For the text-containing cell, return its midpoint in (x, y) coordinate format. 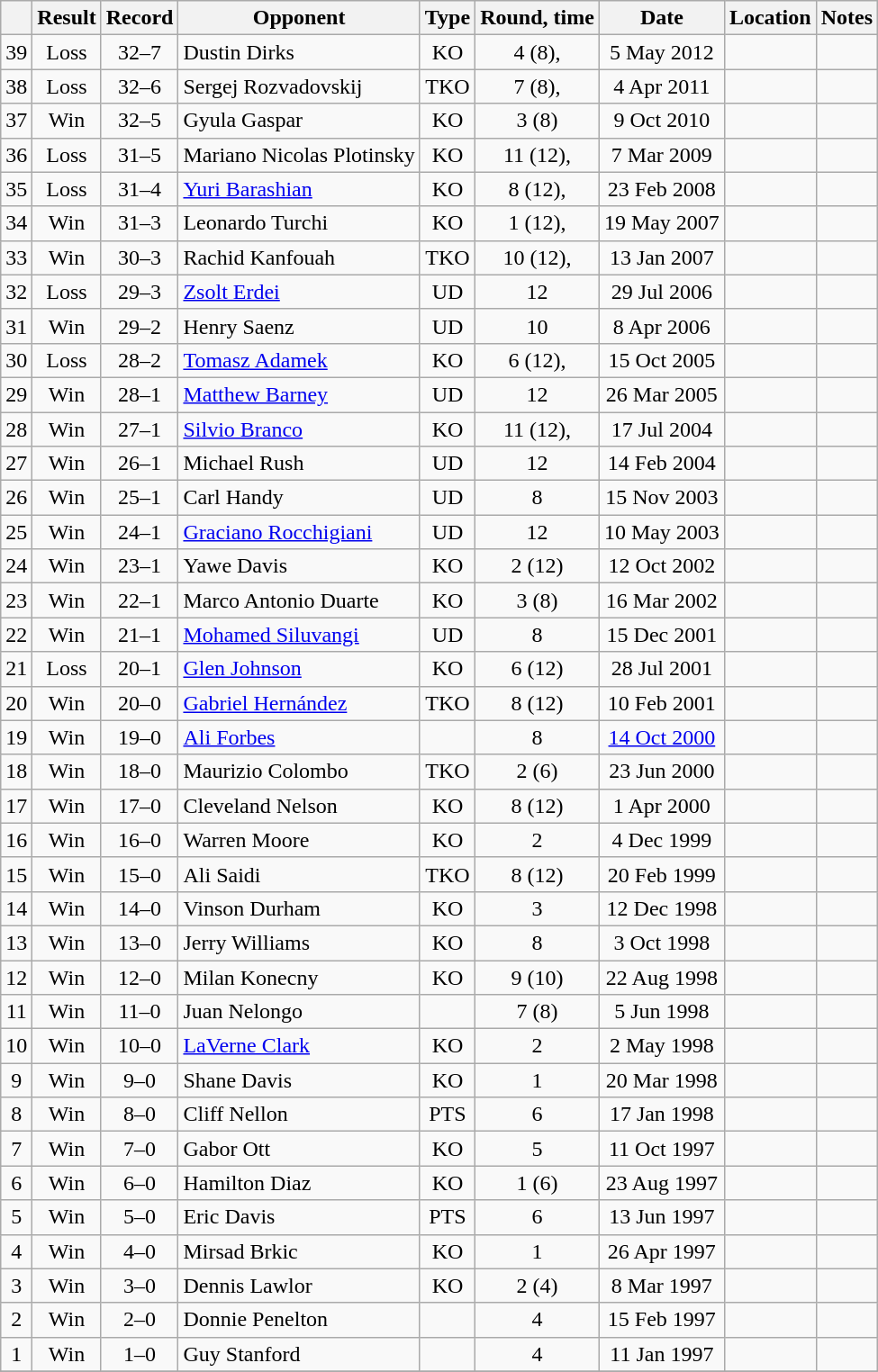
2 (4) (538, 1286)
32–5 (140, 121)
12 Dec 1998 (661, 908)
36 (16, 155)
29–2 (140, 326)
13 (16, 943)
Location (770, 18)
29–3 (140, 292)
10 Feb 2001 (661, 703)
14 Feb 2004 (661, 464)
10 (12), (538, 257)
21 (16, 669)
26 Mar 2005 (661, 394)
14 Oct 2000 (661, 737)
35 (16, 189)
17 Jul 2004 (661, 429)
16–0 (140, 840)
7–0 (140, 1149)
Silvio Branco (299, 429)
27–1 (140, 429)
26 (16, 498)
3 Oct 1998 (661, 943)
6 (12) (538, 669)
8 Apr 2006 (661, 326)
15 Feb 1997 (661, 1320)
28 Jul 2001 (661, 669)
4–0 (140, 1251)
LaVerne Clark (299, 1046)
5 Jun 1998 (661, 1012)
23 Feb 2008 (661, 189)
10–0 (140, 1046)
7 Mar 2009 (661, 155)
31 (16, 326)
Rachid Kanfouah (299, 257)
5 May 2012 (661, 52)
16 Mar 2002 (661, 600)
2 May 1998 (661, 1046)
22–1 (140, 600)
Jerry Williams (299, 943)
21–1 (140, 635)
9 (16, 1080)
12–0 (140, 977)
15 (16, 874)
12 Oct 2002 (661, 566)
Milan Konecny (299, 977)
20–1 (140, 669)
20 (16, 703)
5–0 (140, 1217)
20–0 (140, 703)
23 Aug 1997 (661, 1183)
23 Jun 2000 (661, 772)
31–5 (140, 155)
Mohamed Siluvangi (299, 635)
Dennis Lawlor (299, 1286)
24–1 (140, 532)
18 (16, 772)
15 Nov 2003 (661, 498)
Tomasz Adamek (299, 360)
16 (16, 840)
18–0 (140, 772)
Leonardo Turchi (299, 223)
Donnie Penelton (299, 1320)
Henry Saenz (299, 326)
1 Apr 2000 (661, 806)
32 (16, 292)
1–0 (140, 1354)
Glen Johnson (299, 669)
17 Jan 1998 (661, 1115)
Zsolt Erdei (299, 292)
Hamilton Diaz (299, 1183)
Yawe Davis (299, 566)
17–0 (140, 806)
4 Dec 1999 (661, 840)
Vinson Durham (299, 908)
2–0 (140, 1320)
14–0 (140, 908)
Michael Rush (299, 464)
27 (16, 464)
4 Apr 2011 (661, 86)
30 (16, 360)
19 May 2007 (661, 223)
Ali Saidi (299, 874)
7 (8) (538, 1012)
Date (661, 18)
17 (16, 806)
Result (67, 18)
34 (16, 223)
28–1 (140, 394)
25 (16, 532)
Ali Forbes (299, 737)
9 Oct 2010 (661, 121)
8 Mar 1997 (661, 1286)
1 (6) (538, 1183)
6–0 (140, 1183)
Gyula Gaspar (299, 121)
38 (16, 86)
Gabor Ott (299, 1149)
Opponent (299, 18)
15–0 (140, 874)
Dustin Dirks (299, 52)
Record (140, 18)
22 Aug 1998 (661, 977)
20 Feb 1999 (661, 874)
14 (16, 908)
Graciano Rocchigiani (299, 532)
3–0 (140, 1286)
23 (16, 600)
2 (6) (538, 772)
33 (16, 257)
13–0 (140, 943)
1 (12), (538, 223)
19–0 (140, 737)
37 (16, 121)
19 (16, 737)
10 May 2003 (661, 532)
Guy Stanford (299, 1354)
9 (10) (538, 977)
9–0 (140, 1080)
31–4 (140, 189)
Marco Antonio Duarte (299, 600)
7 (16, 1149)
Round, time (538, 18)
32–7 (140, 52)
11 Oct 1997 (661, 1149)
Matthew Barney (299, 394)
11 Jan 1997 (661, 1354)
15 Dec 2001 (661, 635)
Type (447, 18)
11 (16, 1012)
Eric Davis (299, 1217)
Carl Handy (299, 498)
7 (8), (538, 86)
15 Oct 2005 (661, 360)
13 Jun 1997 (661, 1217)
Maurizio Colombo (299, 772)
11–0 (140, 1012)
2 (12) (538, 566)
24 (16, 566)
Gabriel Hernández (299, 703)
Cleveland Nelson (299, 806)
20 Mar 1998 (661, 1080)
4 (8), (538, 52)
22 (16, 635)
13 Jan 2007 (661, 257)
8 (12), (538, 189)
Notes (846, 18)
26–1 (140, 464)
Juan Nelongo (299, 1012)
26 Apr 1997 (661, 1251)
8–0 (140, 1115)
32–6 (140, 86)
29 (16, 394)
Mariano Nicolas Plotinsky (299, 155)
Shane Davis (299, 1080)
23–1 (140, 566)
25–1 (140, 498)
6 (12), (538, 360)
28–2 (140, 360)
Warren Moore (299, 840)
Mirsad Brkic (299, 1251)
30–3 (140, 257)
29 Jul 2006 (661, 292)
39 (16, 52)
31–3 (140, 223)
28 (16, 429)
Cliff Nellon (299, 1115)
Sergej Rozvadovskij (299, 86)
Yuri Barashian (299, 189)
